Return the [X, Y] coordinate for the center point of the cell that contains the specified text.  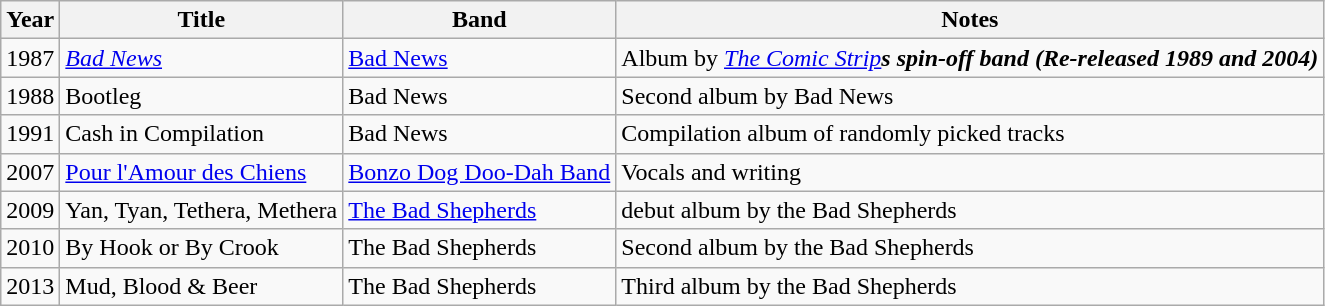
Second album by Bad News [970, 96]
1987 [30, 58]
Title [202, 20]
Year [30, 20]
Band [480, 20]
2013 [30, 286]
Second album by the Bad Shepherds [970, 248]
2007 [30, 172]
Notes [970, 20]
Bonzo Dog Doo-Dah Band [480, 172]
Yan, Tyan, Tethera, Methera [202, 210]
Pour l'Amour des Chiens [202, 172]
2009 [30, 210]
Bootleg [202, 96]
Album by The Comic Strips spin-off band (Re-released 1989 and 2004) [970, 58]
Vocals and writing [970, 172]
2010 [30, 248]
By Hook or By Crook [202, 248]
Compilation album of randomly picked tracks [970, 134]
Third album by the Bad Shepherds [970, 286]
debut album by the Bad Shepherds [970, 210]
Mud, Blood & Beer [202, 286]
1988 [30, 96]
Cash in Compilation [202, 134]
1991 [30, 134]
